Output the [x, y] coordinate of the center of the cell containing the given text.  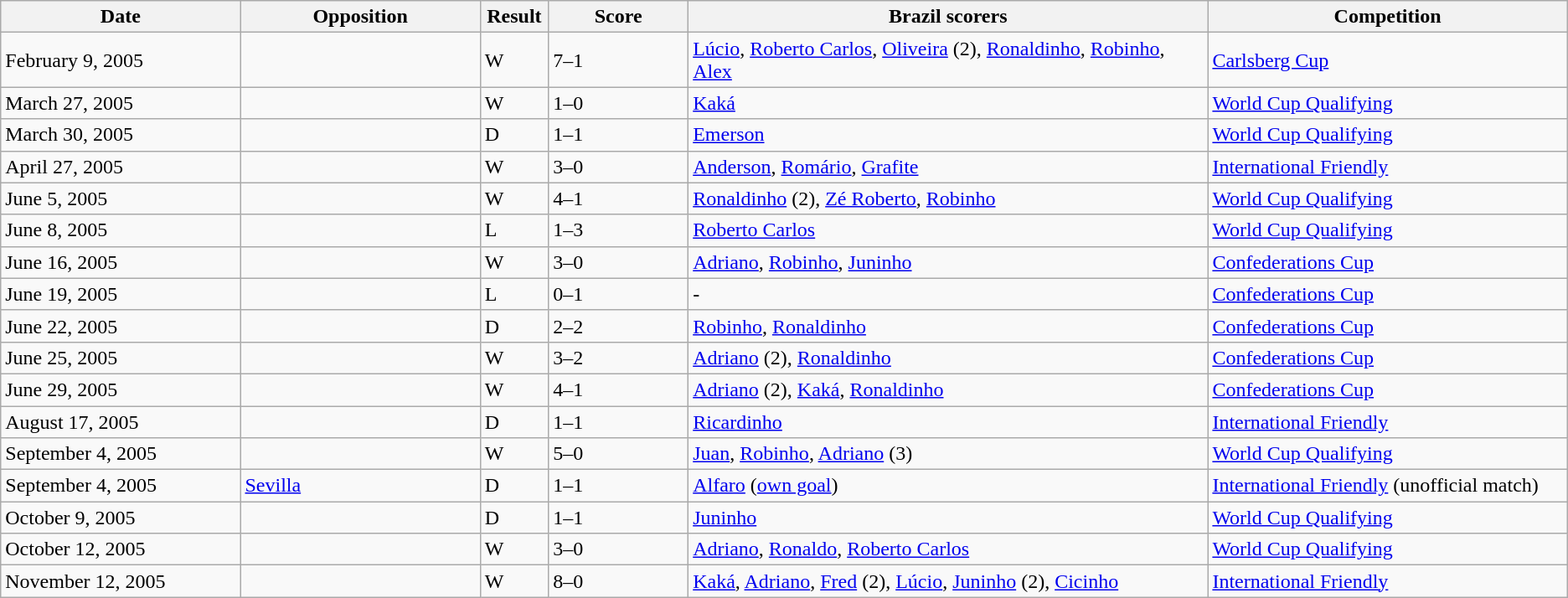
8–0 [618, 581]
Anderson, Romário, Grafite [948, 167]
November 12, 2005 [121, 581]
2–2 [618, 326]
Lúcio, Roberto Carlos, Oliveira (2), Ronaldinho, Robinho, Alex [948, 60]
Kaká, Adriano, Fred (2), Lúcio, Juninho (2), Cicinho [948, 581]
Ronaldinho (2), Zé Roberto, Robinho [948, 198]
Ricardinho [948, 421]
October 12, 2005 [121, 549]
Brazil scorers [948, 17]
October 9, 2005 [121, 518]
June 25, 2005 [121, 358]
Adriano (2), Kaká, Ronaldinho [948, 389]
- [948, 294]
Juan, Robinho, Adriano (3) [948, 454]
June 29, 2005 [121, 389]
Date [121, 17]
Competition [1387, 17]
June 8, 2005 [121, 230]
0–1 [618, 294]
7–1 [618, 60]
Kaká [948, 103]
5–0 [618, 454]
June 16, 2005 [121, 262]
Opposition [360, 17]
March 27, 2005 [121, 103]
Emerson [948, 135]
Adriano (2), Ronaldinho [948, 358]
Robinho, Ronaldinho [948, 326]
Adriano, Ronaldo, Roberto Carlos [948, 549]
March 30, 2005 [121, 135]
3–2 [618, 358]
Result [514, 17]
February 9, 2005 [121, 60]
Alfaro (own goal) [948, 486]
Sevilla [360, 486]
Roberto Carlos [948, 230]
June 5, 2005 [121, 198]
1–3 [618, 230]
April 27, 2005 [121, 167]
Juninho [948, 518]
Adriano, Robinho, Juninho [948, 262]
June 19, 2005 [121, 294]
August 17, 2005 [121, 421]
International Friendly (unofficial match) [1387, 486]
1–0 [618, 103]
Carlsberg Cup [1387, 60]
Score [618, 17]
June 22, 2005 [121, 326]
